Return the (X, Y) coordinate for the center point of the cell that contains the specified text.  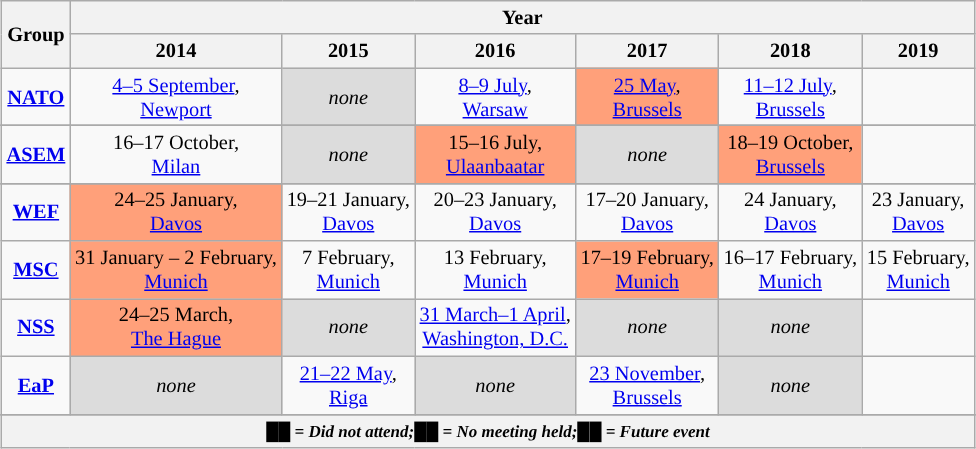
23 January, Davos (918, 212)
31 March–1 April, Washington, D.C. (496, 327)
16–17 February, Munich (790, 270)
2015 (348, 51)
24 January, Davos (790, 212)
15–16 July, Ulaanbaatar (496, 154)
MSC (36, 270)
25 May, Brussels (648, 97)
24–25 March, The Hague (176, 327)
15 February, Munich (918, 270)
24–25 January, Davos (176, 212)
NSS (36, 327)
Group (36, 34)
Year (522, 17)
11–12 July, Brussels (790, 97)
13 February, Munich (496, 270)
2017 (648, 51)
17–20 January, Davos (648, 212)
17–19 February, Munich (648, 270)
8–9 July, Warsaw (496, 97)
2014 (176, 51)
2019 (918, 51)
2018 (790, 51)
19–21 January, Davos (348, 212)
NATO (36, 97)
4–5 September, Newport (176, 97)
21–22 May, Riga (348, 385)
31 January – 2 February, Munich (176, 270)
ASEM (36, 154)
7 February, Munich (348, 270)
EaP (36, 385)
23 November, Brussels (648, 385)
2016 (496, 51)
16–17 October, Milan (176, 154)
20–23 January, Davos (496, 212)
WEF (36, 212)
18–19 October, Brussels (790, 154)
██ = Did not attend;██ = No meeting held;██ = Future event (488, 431)
